Locate the cell with the specified text and output its [x, y] center coordinate. 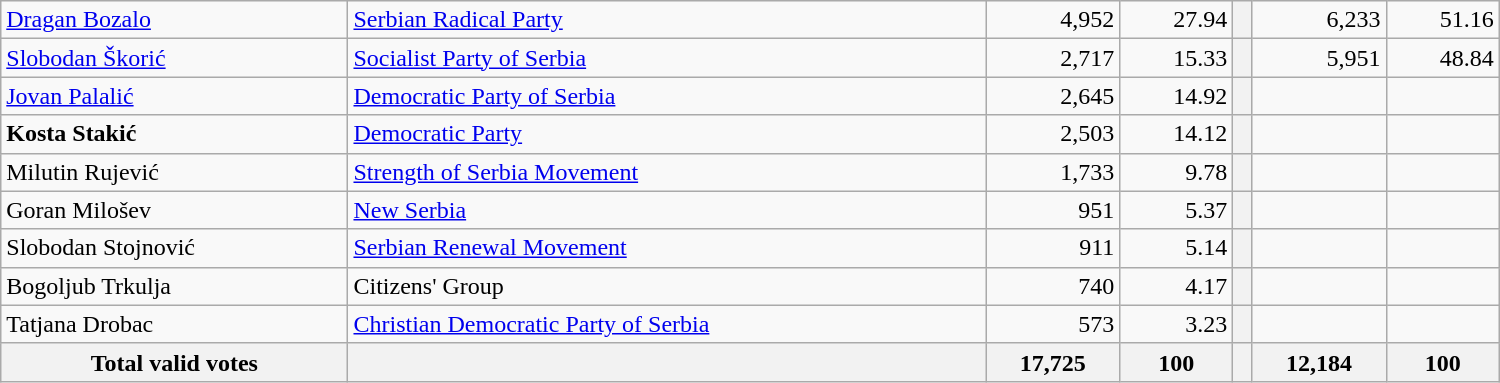
27.94 [1176, 20]
Dragan Bozalo [174, 20]
2,645 [1053, 96]
14.92 [1176, 96]
911 [1053, 248]
Democratic Party of Serbia [667, 96]
4.17 [1176, 286]
9.78 [1176, 172]
Goran Milošev [174, 210]
Socialist Party of Serbia [667, 58]
New Serbia [667, 210]
Serbian Renewal Movement [667, 248]
Slobodan Škorić [174, 58]
6,233 [1319, 20]
Bogoljub Trkulja [174, 286]
573 [1053, 324]
48.84 [1442, 58]
4,952 [1053, 20]
Christian Democratic Party of Serbia [667, 324]
5,951 [1319, 58]
5.37 [1176, 210]
2,717 [1053, 58]
51.16 [1442, 20]
Strength of Serbia Movement [667, 172]
Citizens' Group [667, 286]
Milutin Rujević [174, 172]
3.23 [1176, 324]
Serbian Radical Party [667, 20]
Tatjana Drobac [174, 324]
5.14 [1176, 248]
Democratic Party [667, 134]
Slobodan Stojnović [174, 248]
12,184 [1319, 362]
Total valid votes [174, 362]
1,733 [1053, 172]
17,725 [1053, 362]
14.12 [1176, 134]
951 [1053, 210]
15.33 [1176, 58]
Kosta Stakić [174, 134]
Jovan Palalić [174, 96]
740 [1053, 286]
2,503 [1053, 134]
